From the cell containing the given text, extract its center point as (x, y) coordinate. 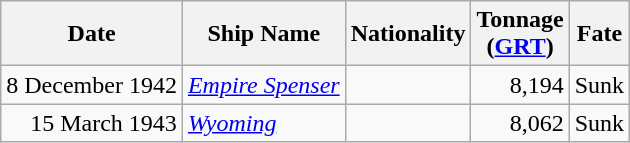
Fate (599, 34)
Tonnage(GRT) (520, 34)
8,062 (520, 123)
Empire Spenser (264, 85)
Date (92, 34)
Nationality (408, 34)
8,194 (520, 85)
15 March 1943 (92, 123)
Wyoming (264, 123)
Ship Name (264, 34)
8 December 1942 (92, 85)
